Find where the given text appears and provide that cell's center as [X, Y] coordinate. 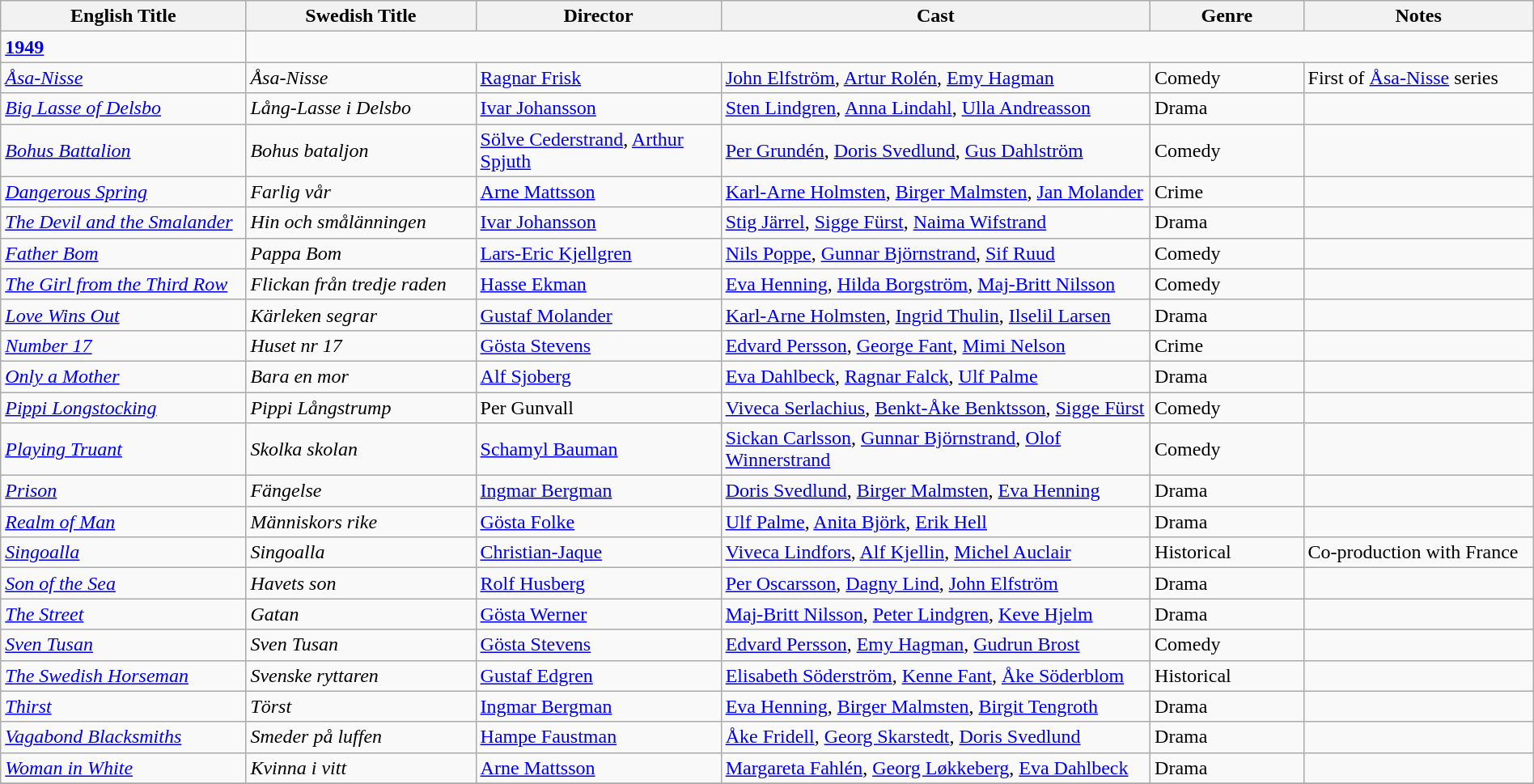
Christian-Jaque [599, 553]
The Girl from the Third Row [123, 284]
Notes [1418, 16]
John Elfström, Artur Rolén, Emy Hagman [935, 78]
Playing Truant [123, 450]
Big Lasse of Delsbo [123, 108]
Kärleken segrar [361, 315]
Woman in White [123, 768]
Love Wins Out [123, 315]
Svenske ryttaren [361, 676]
Maj-Britt Nilsson, Peter Lindgren, Keve Hjelm [935, 614]
Swedish Title [361, 16]
Per Grundén, Doris Svedlund, Gus Dahlström [935, 150]
Pippi Longstocking [123, 407]
First of Åsa-Nisse series [1418, 78]
Eva Henning, Birger Malmsten, Birgit Tengroth [935, 706]
Skolka skolan [361, 450]
Father Bom [123, 253]
Havets son [361, 583]
Människors rike [361, 522]
Hin och smålänningen [361, 222]
Per Gunvall [599, 407]
Viveca Lindfors, Alf Kjellin, Michel Auclair [935, 553]
Co-production with France [1418, 553]
Flickan från tredje raden [361, 284]
Pappa Bom [361, 253]
Bohus bataljon [361, 150]
Rolf Husberg [599, 583]
Fängelse [361, 491]
Huset nr 17 [361, 345]
1949 [123, 47]
English Title [123, 16]
Margareta Fahlén, Georg Løkkeberg, Eva Dahlbeck [935, 768]
Per Oscarsson, Dagny Lind, John Elfström [935, 583]
Lars-Eric Kjellgren [599, 253]
Hampe Faustman [599, 737]
The Street [123, 614]
Bohus Battalion [123, 150]
Törst [361, 706]
Vagabond Blacksmiths [123, 737]
The Swedish Horseman [123, 676]
Gustaf Molander [599, 315]
Bara en mor [361, 376]
Farlig vår [361, 192]
Gösta Werner [599, 614]
Gatan [361, 614]
Sten Lindgren, Anna Lindahl, Ulla Andreasson [935, 108]
Eva Dahlbeck, Ragnar Falck, Ulf Palme [935, 376]
Elisabeth Söderström, Kenne Fant, Åke Söderblom [935, 676]
Director [599, 16]
Hasse Ekman [599, 284]
Stig Järrel, Sigge Fürst, Naima Wifstrand [935, 222]
Ragnar Frisk [599, 78]
Dangerous Spring [123, 192]
Eva Henning, Hilda Borgström, Maj-Britt Nilsson [935, 284]
Sickan Carlsson, Gunnar Björnstrand, Olof Winnerstrand [935, 450]
Edvard Persson, George Fant, Mimi Nelson [935, 345]
Nils Poppe, Gunnar Björnstrand, Sif Ruud [935, 253]
Alf Sjoberg [599, 376]
Thirst [123, 706]
Gösta Folke [599, 522]
Schamyl Bauman [599, 450]
Smeder på luffen [361, 737]
Lång-Lasse i Delsbo [361, 108]
Number 17 [123, 345]
Realm of Man [123, 522]
Åke Fridell, Georg Skarstedt, Doris Svedlund [935, 737]
Ulf Palme, Anita Björk, Erik Hell [935, 522]
Karl-Arne Holmsten, Birger Malmsten, Jan Molander [935, 192]
Edvard Persson, Emy Hagman, Gudrun Brost [935, 645]
Karl-Arne Holmsten, Ingrid Thulin, Ilselil Larsen [935, 315]
Gustaf Edgren [599, 676]
The Devil and the Smalander [123, 222]
Pippi Långstrump [361, 407]
Viveca Serlachius, Benkt-Åke Benktsson, Sigge Fürst [935, 407]
Son of the Sea [123, 583]
Kvinna i vitt [361, 768]
Sölve Cederstrand, Arthur Spjuth [599, 150]
Genre [1227, 16]
Prison [123, 491]
Only a Mother [123, 376]
Cast [935, 16]
Doris Svedlund, Birger Malmsten, Eva Henning [935, 491]
